From the cell containing the given text, extract its center point as (X, Y) coordinate. 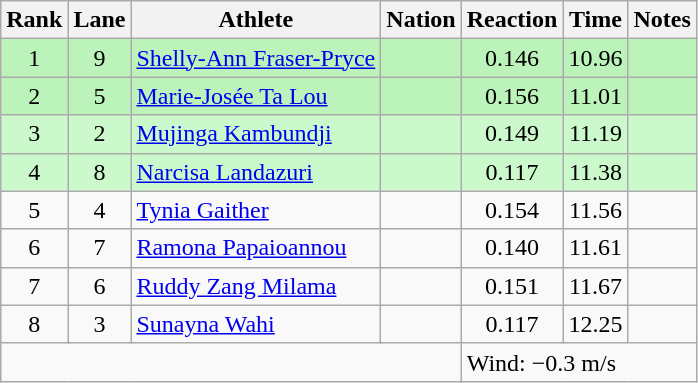
Mujinga Kambundji (256, 134)
0.146 (512, 58)
0.156 (512, 96)
Sunayna Wahi (256, 324)
11.56 (596, 210)
Rank (34, 20)
Lane (100, 20)
Ruddy Zang Milama (256, 286)
11.67 (596, 286)
Reaction (512, 20)
1 (34, 58)
11.19 (596, 134)
Nation (421, 20)
Shelly-Ann Fraser-Pryce (256, 58)
Athlete (256, 20)
Notes (662, 20)
Wind: −0.3 m/s (578, 362)
Ramona Papaioannou (256, 248)
11.01 (596, 96)
11.38 (596, 172)
Time (596, 20)
Narcisa Landazuri (256, 172)
Tynia Gaither (256, 210)
0.140 (512, 248)
0.151 (512, 286)
12.25 (596, 324)
10.96 (596, 58)
9 (100, 58)
11.61 (596, 248)
0.149 (512, 134)
Marie-Josée Ta Lou (256, 96)
0.154 (512, 210)
